Identify which cell holds the provided text, then report its [X, Y] central coordinate. 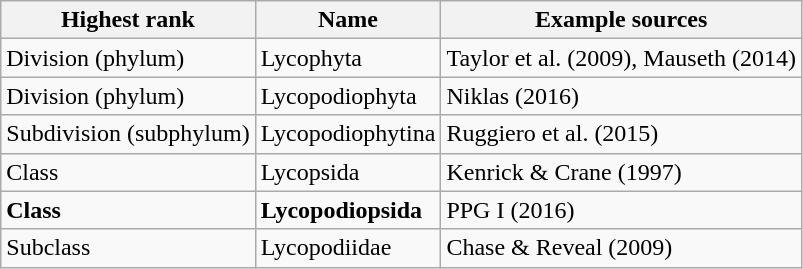
Subdivision (subphylum) [128, 134]
Taylor et al. (2009), Mauseth (2014) [622, 58]
Lycopodiopsida [348, 210]
Ruggiero et al. (2015) [622, 134]
Lycopodiidae [348, 248]
Name [348, 20]
Highest rank [128, 20]
Example sources [622, 20]
Lycopsida [348, 172]
Lycopodiophyta [348, 96]
Lycopodiophytina [348, 134]
Kenrick & Crane (1997) [622, 172]
PPG I (2016) [622, 210]
Subclass [128, 248]
Chase & Reveal (2009) [622, 248]
Lycophyta [348, 58]
Niklas (2016) [622, 96]
